Provide the [x, y] coordinate of the cell's center where the given text is located.  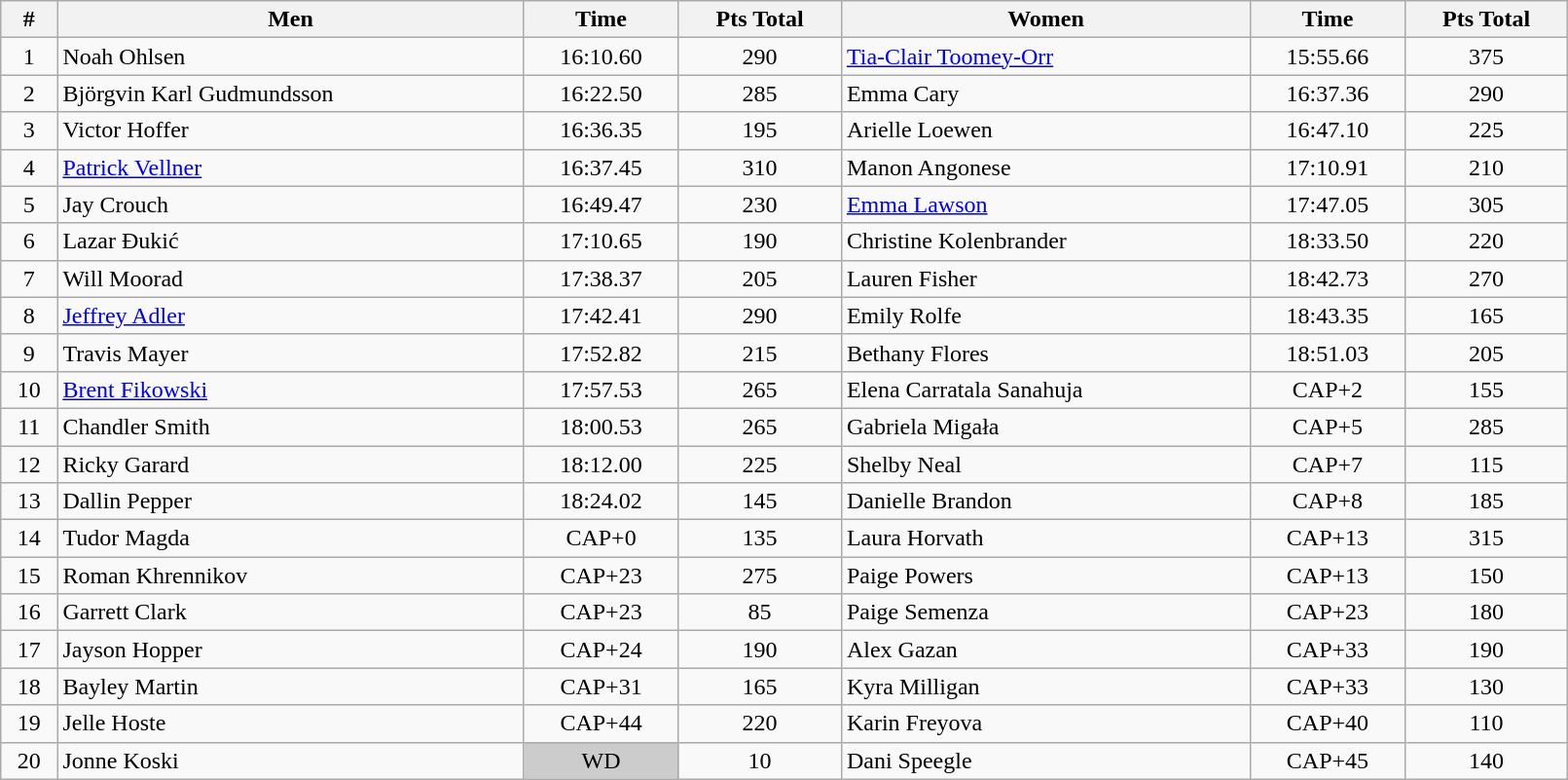
4 [29, 167]
Noah Ohlsen [290, 56]
130 [1486, 687]
Kyra Milligan [1045, 687]
110 [1486, 724]
210 [1486, 167]
17:42.41 [602, 316]
16:10.60 [602, 56]
17:10.65 [602, 241]
305 [1486, 204]
Jeffrey Adler [290, 316]
140 [1486, 761]
2 [29, 93]
Elena Carratala Sanahuja [1045, 390]
115 [1486, 464]
18:51.03 [1328, 353]
375 [1486, 56]
Jelle Hoste [290, 724]
19 [29, 724]
315 [1486, 539]
Lazar Đukić [290, 241]
5 [29, 204]
Chandler Smith [290, 427]
18:42.73 [1328, 279]
16:37.45 [602, 167]
Garrett Clark [290, 613]
Jayson Hopper [290, 650]
16:49.47 [602, 204]
16:47.10 [1328, 130]
Dallin Pepper [290, 501]
195 [760, 130]
7 [29, 279]
155 [1486, 390]
17:57.53 [602, 390]
Laura Horvath [1045, 539]
CAP+44 [602, 724]
Jay Crouch [290, 204]
17:52.82 [602, 353]
Emily Rolfe [1045, 316]
Karin Freyova [1045, 724]
Shelby Neal [1045, 464]
13 [29, 501]
20 [29, 761]
18 [29, 687]
Tia-Clair Toomey-Orr [1045, 56]
180 [1486, 613]
CAP+31 [602, 687]
275 [760, 576]
Jonne Koski [290, 761]
17:38.37 [602, 279]
145 [760, 501]
CAP+7 [1328, 464]
16:22.50 [602, 93]
Dani Speegle [1045, 761]
CAP+8 [1328, 501]
CAP+0 [602, 539]
12 [29, 464]
185 [1486, 501]
9 [29, 353]
18:33.50 [1328, 241]
150 [1486, 576]
16 [29, 613]
Brent Fikowski [290, 390]
15:55.66 [1328, 56]
85 [760, 613]
18:00.53 [602, 427]
WD [602, 761]
16:37.36 [1328, 93]
CAP+24 [602, 650]
Ricky Garard [290, 464]
14 [29, 539]
270 [1486, 279]
Paige Semenza [1045, 613]
11 [29, 427]
Patrick Vellner [290, 167]
3 [29, 130]
18:24.02 [602, 501]
Bayley Martin [290, 687]
CAP+2 [1328, 390]
CAP+45 [1328, 761]
215 [760, 353]
15 [29, 576]
CAP+5 [1328, 427]
Björgvin Karl Gudmundsson [290, 93]
17:10.91 [1328, 167]
Victor Hoffer [290, 130]
310 [760, 167]
Manon Angonese [1045, 167]
Travis Mayer [290, 353]
8 [29, 316]
Bethany Flores [1045, 353]
Men [290, 19]
Roman Khrennikov [290, 576]
CAP+40 [1328, 724]
17:47.05 [1328, 204]
6 [29, 241]
Lauren Fisher [1045, 279]
Arielle Loewen [1045, 130]
# [29, 19]
Gabriela Migała [1045, 427]
Paige Powers [1045, 576]
135 [760, 539]
18:43.35 [1328, 316]
Will Moorad [290, 279]
Danielle Brandon [1045, 501]
Christine Kolenbrander [1045, 241]
18:12.00 [602, 464]
Emma Cary [1045, 93]
Tudor Magda [290, 539]
1 [29, 56]
Emma Lawson [1045, 204]
16:36.35 [602, 130]
230 [760, 204]
Alex Gazan [1045, 650]
Women [1045, 19]
17 [29, 650]
